Identify which cell holds the provided text, then report its (X, Y) central coordinate. 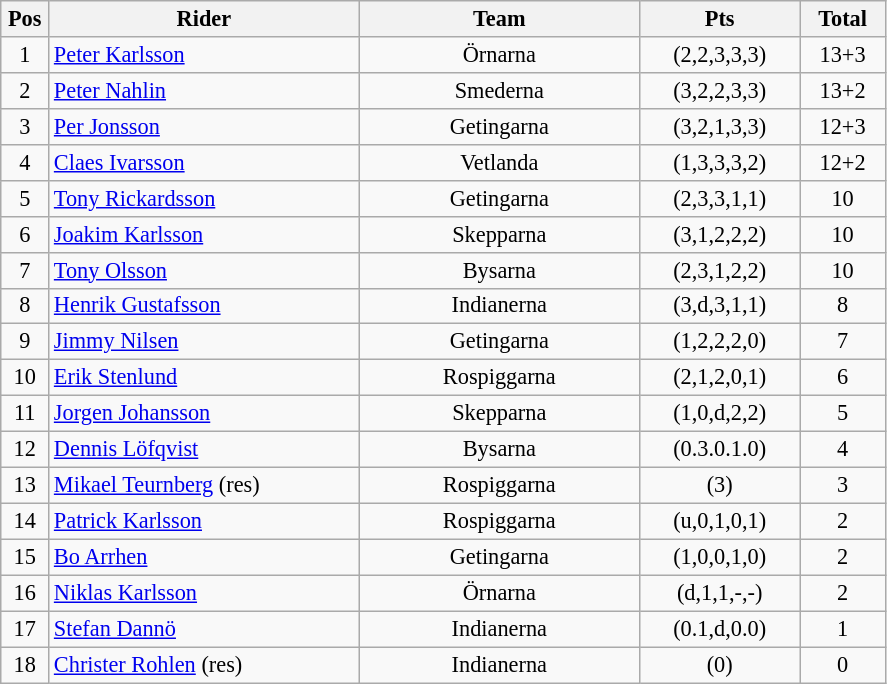
(3) (719, 485)
9 (25, 342)
Jorgen Johansson (204, 414)
14 (25, 521)
12 (25, 450)
Total (842, 19)
(2,3,3,1,1) (719, 198)
(2,3,1,2,2) (719, 270)
18 (25, 665)
Joakim Karlsson (204, 234)
Jimmy Nilsen (204, 342)
(d,1,1,-,-) (719, 593)
Christer Rohlen (res) (204, 665)
13+3 (842, 55)
(0.3.0.1.0) (719, 450)
13 (25, 485)
(1,3,3,3,2) (719, 162)
12+3 (842, 126)
(1,2,2,2,0) (719, 342)
Tony Rickardsson (204, 198)
11 (25, 414)
15 (25, 557)
12+2 (842, 162)
Team (499, 19)
Niklas Karlsson (204, 593)
17 (25, 629)
(1,0,0,1,0) (719, 557)
Dennis Löfqvist (204, 450)
Stefan Dannö (204, 629)
16 (25, 593)
(2,1,2,0,1) (719, 378)
Rider (204, 19)
0 (842, 665)
Smederna (499, 90)
Tony Olsson (204, 270)
Mikael Teurnberg (res) (204, 485)
(u,0,1,0,1) (719, 521)
Peter Karlsson (204, 55)
(1,0,d,2,2) (719, 414)
Peter Nahlin (204, 90)
Pos (25, 19)
Erik Stenlund (204, 378)
(0.1,d,0.0) (719, 629)
Patrick Karlsson (204, 521)
Pts (719, 19)
Per Jonsson (204, 126)
(3,1,2,2,2) (719, 234)
Bo Arrhen (204, 557)
(3,2,1,3,3) (719, 126)
Vetlanda (499, 162)
13+2 (842, 90)
(0) (719, 665)
(3,d,3,1,1) (719, 306)
(2,2,3,3,3) (719, 55)
(3,2,2,3,3) (719, 90)
Henrik Gustafsson (204, 306)
Claes Ivarsson (204, 162)
